Extract the [X, Y] coordinate from the center of the cell holding the provided text.  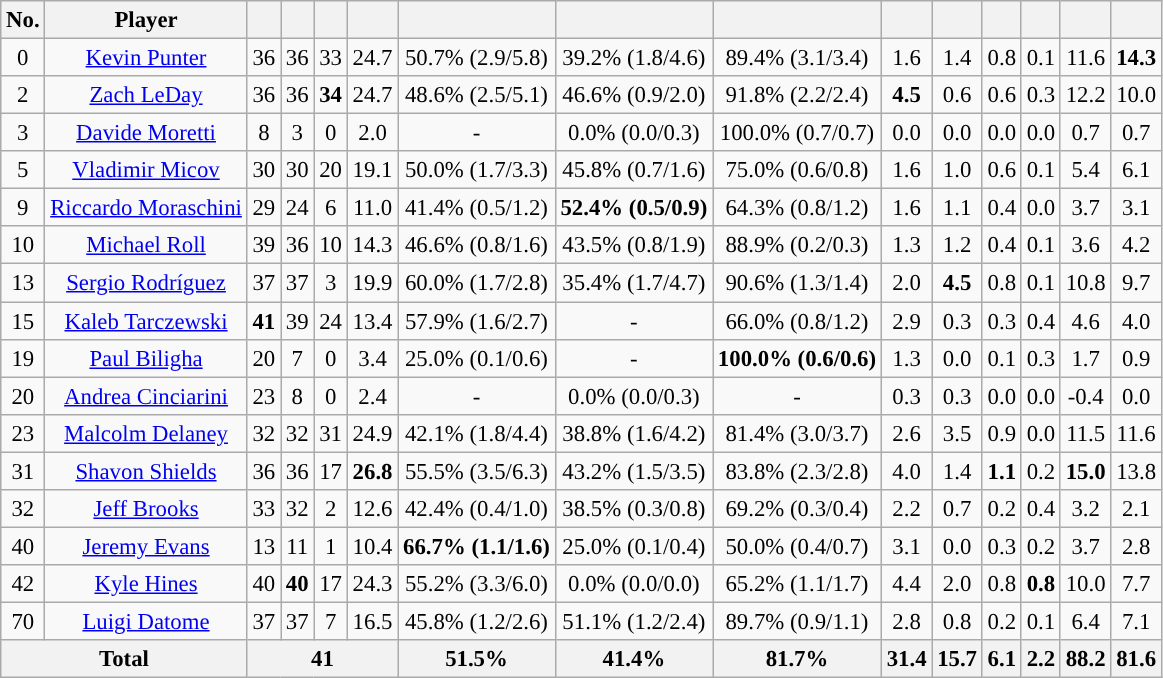
1.7 [1085, 358]
9.7 [1136, 283]
11 [298, 546]
39.2% (1.8/4.6) [634, 58]
15 [23, 321]
Kaleb Tarczewski [146, 321]
69.2% (0.3/0.4) [798, 509]
42.4% (0.4/1.0) [476, 509]
70 [23, 621]
19 [23, 358]
Andrea Cinciarini [146, 396]
24.9 [372, 433]
No. [23, 20]
10.4 [372, 546]
Kevin Punter [146, 58]
55.2% (3.3/6.0) [476, 584]
-0.4 [1085, 396]
3.2 [1085, 509]
81.6 [1136, 659]
45.8% (0.7/1.6) [634, 170]
1.0 [957, 170]
2.6 [906, 433]
34 [330, 95]
88.2 [1085, 659]
3.6 [1085, 245]
12.6 [372, 509]
Zach LeDay [146, 95]
2.4 [372, 396]
65.2% (1.1/1.7) [798, 584]
13.4 [372, 321]
6.4 [1085, 621]
4.2 [1136, 245]
1.2 [957, 245]
Vladimir Micov [146, 170]
42 [23, 584]
11.0 [372, 208]
Michael Roll [146, 245]
12.2 [1085, 95]
41.4% (0.5/1.2) [476, 208]
25.0% (0.1/0.6) [476, 358]
5.4 [1085, 170]
46.6% (0.9/2.0) [634, 95]
Luigi Datome [146, 621]
50.0% (1.7/3.3) [476, 170]
4.6 [1085, 321]
Kyle Hines [146, 584]
35.4% (1.7/4.7) [634, 283]
42.1% (1.8/4.4) [476, 433]
13.8 [1136, 471]
48.6% (2.5/5.1) [476, 95]
43.2% (1.5/3.5) [634, 471]
6 [330, 208]
45.8% (1.2/2.6) [476, 621]
83.8% (2.3/2.8) [798, 471]
50.0% (0.4/0.7) [798, 546]
64.3% (0.8/1.2) [798, 208]
50.7% (2.9/5.8) [476, 58]
57.9% (1.6/2.7) [476, 321]
38.8% (1.6/4.2) [634, 433]
38.5% (0.3/0.8) [634, 509]
3.5 [957, 433]
Player [146, 20]
2.9 [906, 321]
51.1% (1.2/2.4) [634, 621]
100.0% (0.7/0.7) [798, 133]
43.5% (0.8/1.9) [634, 245]
66.7% (1.1/1.6) [476, 546]
81.4% (3.0/3.7) [798, 433]
24.3 [372, 584]
31.4 [906, 659]
66.0% (0.8/1.2) [798, 321]
19.1 [372, 170]
Total [124, 659]
Davide Moretti [146, 133]
55.5% (3.5/6.3) [476, 471]
52.4% (0.5/0.9) [634, 208]
Jeremy Evans [146, 546]
11.5 [1085, 433]
88.9% (0.2/0.3) [798, 245]
46.6% (0.8/1.6) [476, 245]
51.5% [476, 659]
16.5 [372, 621]
25.0% (0.1/0.4) [634, 546]
7.1 [1136, 621]
81.7% [798, 659]
5 [23, 170]
Malcolm Delaney [146, 433]
15.7 [957, 659]
7.7 [1136, 584]
29 [264, 208]
15.0 [1085, 471]
60.0% (1.7/2.8) [476, 283]
10.8 [1085, 283]
1 [330, 546]
2.1 [1136, 509]
4.4 [906, 584]
Paul Biligha [146, 358]
100.0% (0.6/0.6) [798, 358]
3.4 [372, 358]
91.8% (2.2/2.4) [798, 95]
41.4% [634, 659]
90.6% (1.3/1.4) [798, 283]
Sergio Rodríguez [146, 283]
Riccardo Moraschini [146, 208]
Shavon Shields [146, 471]
9 [23, 208]
26.8 [372, 471]
0.0% (0.0/0.0) [634, 584]
89.4% (3.1/3.4) [798, 58]
89.7% (0.9/1.1) [798, 621]
19.9 [372, 283]
75.0% (0.6/0.8) [798, 170]
Jeff Brooks [146, 509]
